Search for the cell housing the specified text and yield its [X, Y] center coordinate. 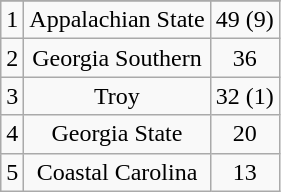
Troy [117, 96]
2 [12, 58]
49 (9) [244, 20]
36 [244, 58]
4 [12, 134]
20 [244, 134]
5 [12, 172]
Appalachian State [117, 20]
1 [12, 20]
Georgia Southern [117, 58]
13 [244, 172]
32 (1) [244, 96]
Georgia State [117, 134]
3 [12, 96]
Coastal Carolina [117, 172]
